Extract the [x, y] coordinate from the center of the cell holding the provided text.  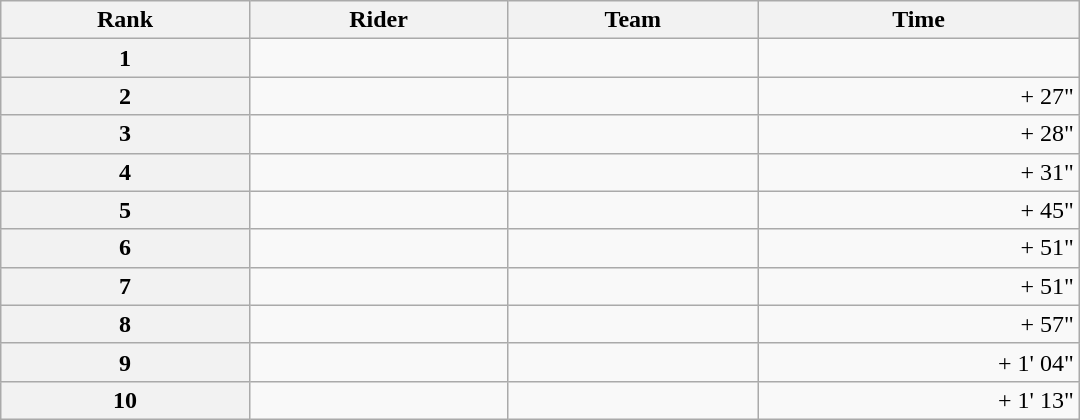
+ 45" [918, 210]
8 [126, 324]
7 [126, 286]
5 [126, 210]
3 [126, 134]
Time [918, 20]
Team [633, 20]
+ 31" [918, 172]
2 [126, 96]
6 [126, 248]
Rank [126, 20]
1 [126, 58]
10 [126, 400]
+ 57" [918, 324]
+ 1' 04" [918, 362]
+ 28" [918, 134]
+ 1' 13" [918, 400]
Rider [378, 20]
+ 27" [918, 96]
9 [126, 362]
4 [126, 172]
